Pinpoint the cell where the given text exists, returning its [x, y] midpoint coordinate. 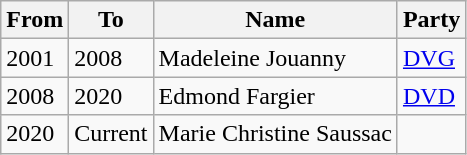
To [111, 20]
DVD [431, 96]
DVG [431, 58]
Edmond Fargier [275, 96]
Current [111, 134]
2001 [35, 58]
Name [275, 20]
Madeleine Jouanny [275, 58]
From [35, 20]
Marie Christine Saussac [275, 134]
Party [431, 20]
